Locate the cell with the specified text and output its [x, y] center coordinate. 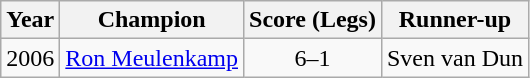
Runner-up [454, 20]
Ron Meulenkamp [152, 58]
6–1 [313, 58]
Year [30, 20]
Score (Legs) [313, 20]
Champion [152, 20]
Sven van Dun [454, 58]
2006 [30, 58]
